Capture the cell that displays the provided text and extract its [X, Y] central coordinate. 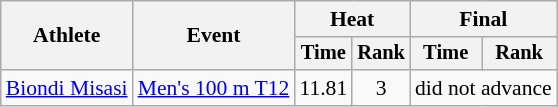
Men's 100 m T12 [214, 88]
11.81 [323, 88]
Final [484, 19]
Athlete [67, 36]
Event [214, 36]
Heat [352, 19]
Biondi Misasi [67, 88]
3 [381, 88]
did not advance [484, 88]
